Detect which cell encompasses the target text, then output its (X, Y) center coordinate. 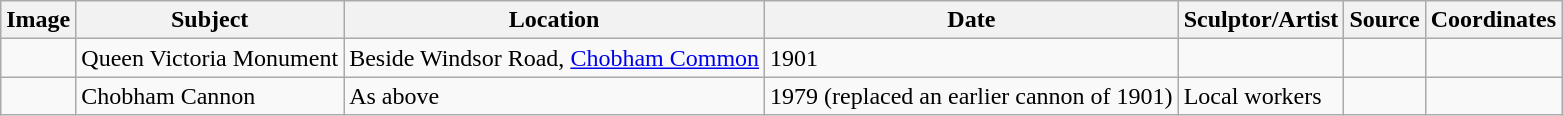
Image (38, 20)
Chobham Cannon (210, 96)
Queen Victoria Monument (210, 58)
1979 (replaced an earlier cannon of 1901) (972, 96)
Sculptor/Artist (1261, 20)
Local workers (1261, 96)
Location (554, 20)
Date (972, 20)
Source (1384, 20)
Subject (210, 20)
As above (554, 96)
Coordinates (1493, 20)
Beside Windsor Road, Chobham Common (554, 58)
1901 (972, 58)
